Find where the given text appears and provide that cell's center as (x, y) coordinate. 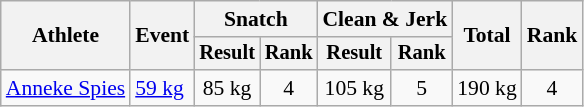
Total (486, 36)
5 (422, 88)
Snatch (256, 19)
190 kg (486, 88)
85 kg (227, 88)
105 kg (354, 88)
Event (162, 36)
Anneke Spies (66, 88)
59 kg (162, 88)
Clean & Jerk (384, 19)
Athlete (66, 36)
